Determine the (x, y) coordinate at the center of the cell enclosing the given text.  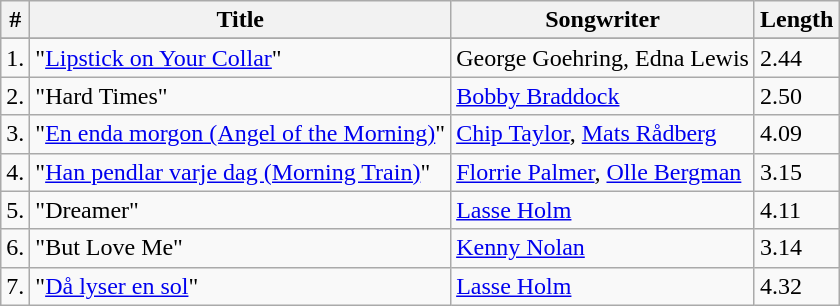
Bobby Braddock (603, 96)
4.09 (796, 134)
4. (16, 172)
4.11 (796, 210)
1. (16, 58)
7. (16, 286)
4.32 (796, 286)
Kenny Nolan (603, 248)
3.15 (796, 172)
Florrie Palmer, Olle Bergman (603, 172)
2.44 (796, 58)
"Lipstick on Your Collar" (240, 58)
2.50 (796, 96)
5. (16, 210)
"Dreamer" (240, 210)
George Goehring, Edna Lewis (603, 58)
"En enda morgon (Angel of the Morning)" (240, 134)
3. (16, 134)
Chip Taylor, Mats Rådberg (603, 134)
"Hard Times" (240, 96)
"Då lyser en sol" (240, 286)
Title (240, 20)
2. (16, 96)
Songwriter (603, 20)
Length (796, 20)
"Han pendlar varje dag (Morning Train)" (240, 172)
3.14 (796, 248)
6. (16, 248)
# (16, 20)
"But Love Me" (240, 248)
